Pinpoint the cell where the given text exists, returning its (x, y) midpoint coordinate. 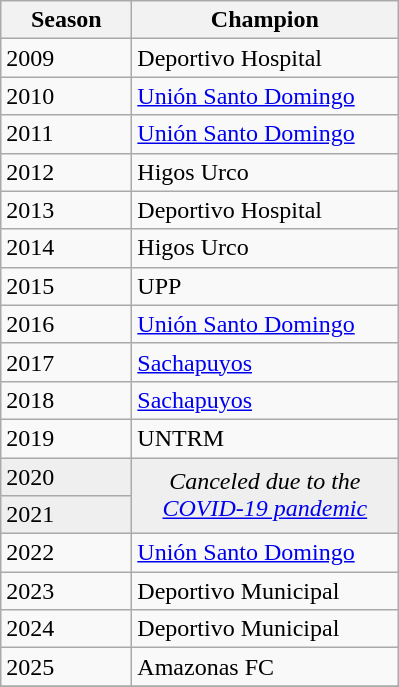
Season (66, 20)
2012 (66, 172)
2025 (66, 667)
2017 (66, 362)
2019 (66, 438)
2023 (66, 591)
2022 (66, 553)
UNTRM (265, 438)
2024 (66, 629)
2013 (66, 210)
2015 (66, 286)
2011 (66, 134)
2020 (66, 477)
Canceled due to the COVID-19 pandemic (265, 496)
UPP (265, 286)
2016 (66, 324)
2010 (66, 96)
2009 (66, 58)
2021 (66, 515)
2014 (66, 248)
Amazonas FC (265, 667)
2018 (66, 400)
Champion (265, 20)
